From the cell containing the given text, extract its center point as (X, Y) coordinate. 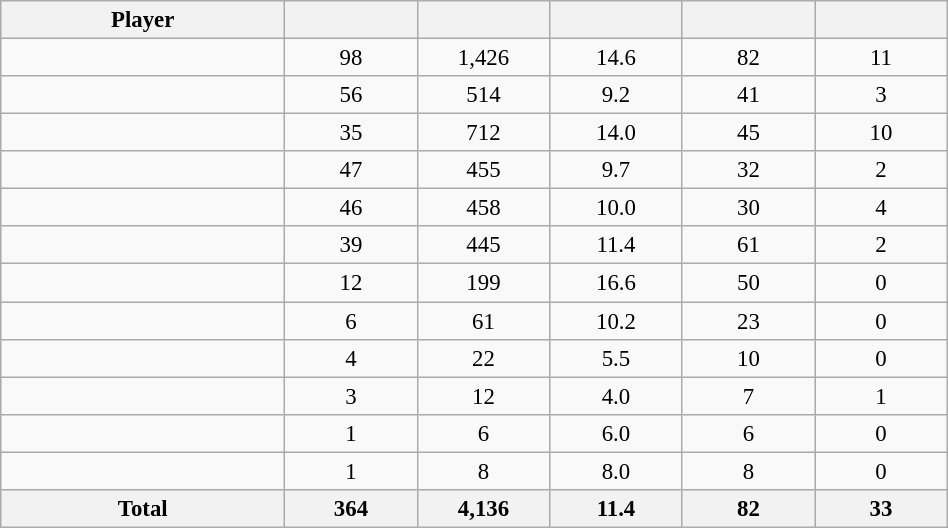
32 (748, 170)
199 (483, 283)
45 (748, 133)
50 (748, 283)
1,426 (483, 58)
22 (483, 358)
5.5 (616, 358)
39 (351, 245)
364 (351, 509)
14.6 (616, 58)
8.0 (616, 471)
712 (483, 133)
514 (483, 95)
23 (748, 321)
46 (351, 208)
30 (748, 208)
9.2 (616, 95)
Player (143, 20)
47 (351, 170)
41 (748, 95)
16.6 (616, 283)
35 (351, 133)
56 (351, 95)
33 (882, 509)
14.0 (616, 133)
10.0 (616, 208)
445 (483, 245)
9.7 (616, 170)
455 (483, 170)
11 (882, 58)
6.0 (616, 433)
458 (483, 208)
Total (143, 509)
4.0 (616, 396)
4,136 (483, 509)
10.2 (616, 321)
98 (351, 58)
7 (748, 396)
